Find where the given text appears and provide that cell's center as (X, Y) coordinate. 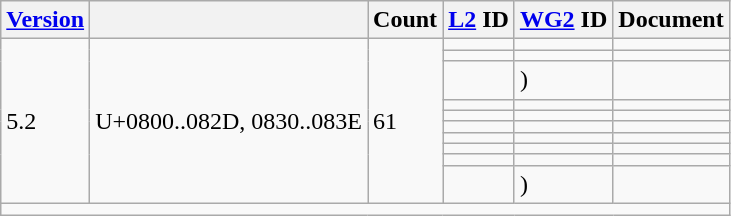
Count (406, 20)
5.2 (46, 122)
Version (46, 20)
Document (671, 20)
U+0800..082D, 0830..083E (229, 122)
L2 ID (479, 20)
WG2 ID (563, 20)
61 (406, 122)
